Provide the (X, Y) coordinate of the cell's center where the given text is located.  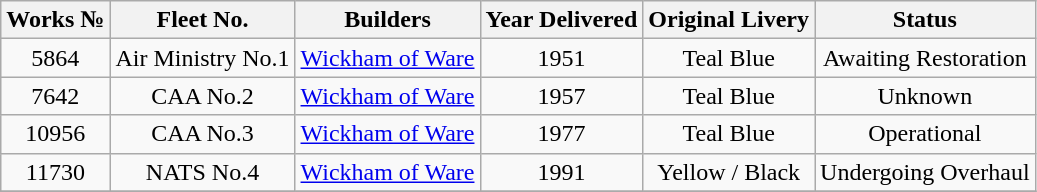
1951 (562, 58)
Unknown (926, 96)
Yellow / Black (729, 172)
Works № (56, 20)
Original Livery (729, 20)
Awaiting Restoration (926, 58)
Status (926, 20)
1957 (562, 96)
1977 (562, 134)
11730 (56, 172)
5864 (56, 58)
7642 (56, 96)
CAA No.2 (202, 96)
Fleet No. (202, 20)
CAA No.3 (202, 134)
Operational (926, 134)
Air Ministry No.1 (202, 58)
10956 (56, 134)
Year Delivered (562, 20)
Builders (388, 20)
NATS No.4 (202, 172)
Undergoing Overhaul (926, 172)
1991 (562, 172)
